For the text-containing cell, return its midpoint in [x, y] coordinate format. 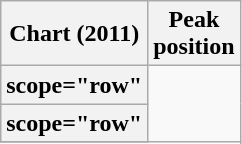
Peakposition [194, 34]
Chart (2011) [74, 34]
